Identify which cell holds the provided text, then report its (X, Y) central coordinate. 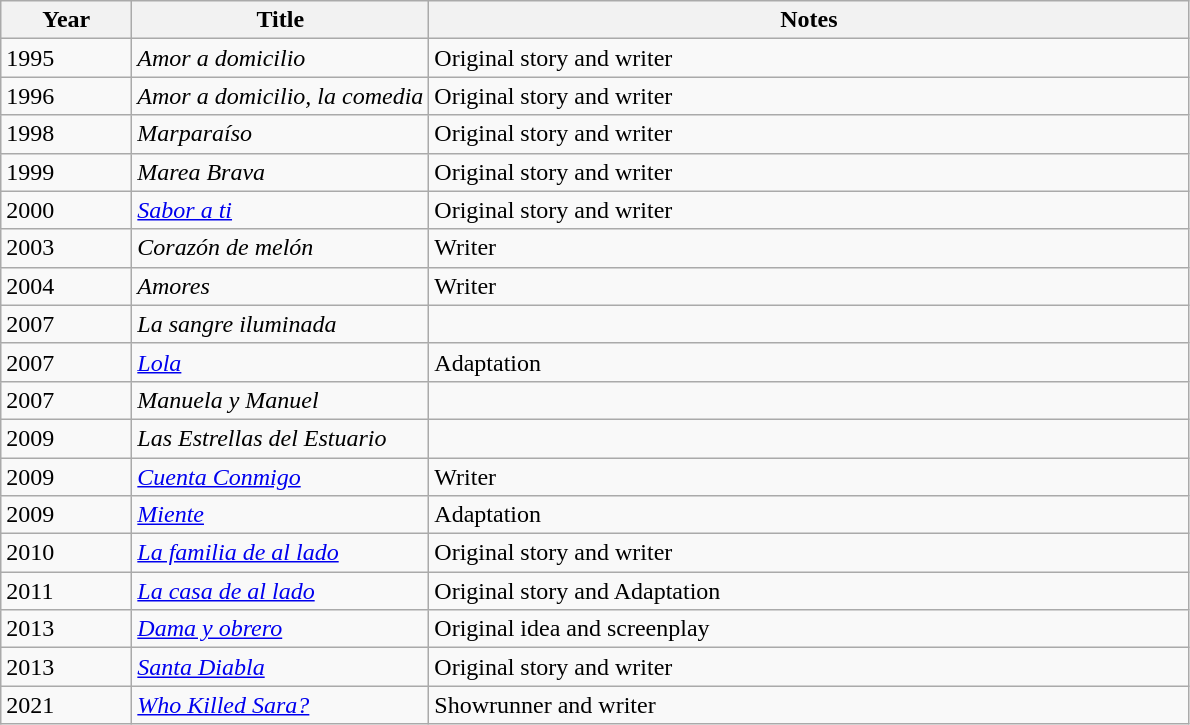
Amores (280, 286)
1998 (66, 134)
La sangre iluminada (280, 324)
Miente (280, 515)
2003 (66, 248)
Manuela y Manuel (280, 400)
Showrunner and writer (809, 705)
Amor a domicilio (280, 58)
Original story and Adaptation (809, 591)
La familia de al lado (280, 553)
2000 (66, 210)
Year (66, 20)
Original idea and screenplay (809, 629)
Marea Brava (280, 172)
2010 (66, 553)
Who Killed Sara? (280, 705)
Corazón de melón (280, 248)
1996 (66, 96)
1999 (66, 172)
Cuenta Conmigo (280, 477)
Title (280, 20)
Santa Diabla (280, 667)
Las Estrellas del Estuario (280, 438)
1995 (66, 58)
La casa de al lado (280, 591)
Notes (809, 20)
Lola (280, 362)
2004 (66, 286)
2011 (66, 591)
Amor a domicilio, la comedia (280, 96)
Sabor a ti (280, 210)
Dama y obrero (280, 629)
Marparaíso (280, 134)
2021 (66, 705)
